Return the (X, Y) coordinate for the center point of the cell that contains the specified text.  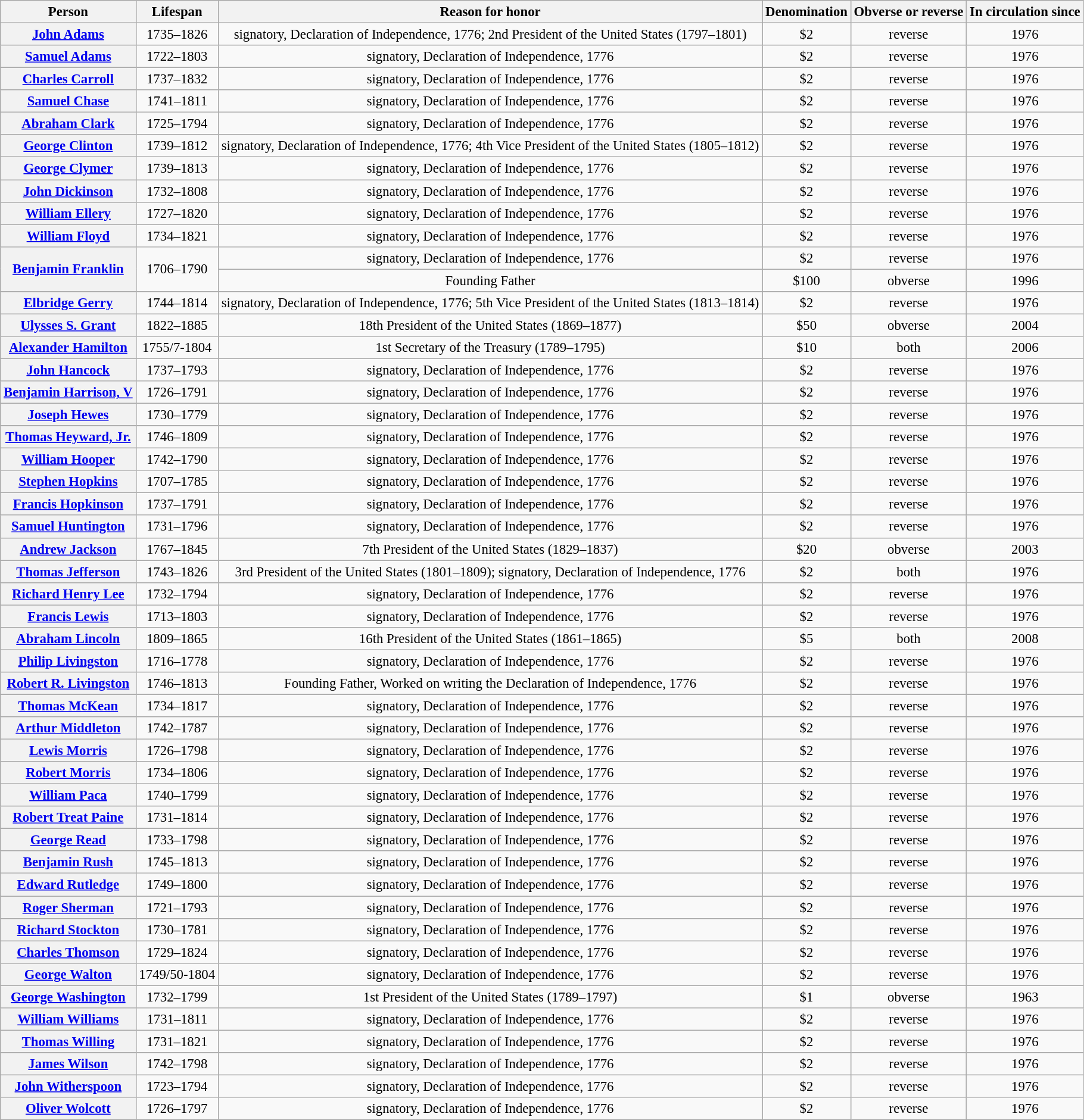
1749/50-1804 (177, 974)
1731–1796 (177, 527)
Lewis Morris (68, 751)
Person (68, 12)
George Clymer (68, 169)
1731–1821 (177, 1041)
In circulation since (1025, 12)
Oliver Wolcott (68, 1109)
1721–1793 (177, 907)
1726–1791 (177, 392)
1722–1803 (177, 57)
$50 (806, 325)
1739–1813 (177, 169)
Thomas Jefferson (68, 572)
2004 (1025, 325)
William Paca (68, 795)
1732–1799 (177, 997)
1742–1787 (177, 728)
1734–1806 (177, 773)
George Walton (68, 974)
George Washington (68, 997)
John Dickinson (68, 191)
Philip Livingston (68, 661)
Robert R. Livingston (68, 684)
1726–1797 (177, 1109)
signatory, Declaration of Independence, 1776; 4th Vice President of the United States (1805–1812) (490, 146)
1739–1812 (177, 146)
1745–1813 (177, 863)
Abraham Lincoln (68, 639)
Lifespan (177, 12)
Abraham Clark (68, 124)
1729–1824 (177, 952)
1740–1799 (177, 795)
1733–1798 (177, 840)
1737–1791 (177, 504)
James Wilson (68, 1064)
1727–1820 (177, 213)
Elbridge Gerry (68, 303)
Thomas McKean (68, 706)
$1 (806, 997)
Francis Hopkinson (68, 504)
7th President of the United States (1829–1837) (490, 549)
1742–1790 (177, 460)
1734–1821 (177, 236)
$5 (806, 639)
1723–1794 (177, 1086)
Samuel Chase (68, 101)
William Floyd (68, 236)
William Hooper (68, 460)
Samuel Huntington (68, 527)
1732–1794 (177, 594)
2003 (1025, 549)
Francis Lewis (68, 616)
1755/7-1804 (177, 348)
Arthur Middleton (68, 728)
$10 (806, 348)
16th President of the United States (1861–1865) (490, 639)
Robert Treat Paine (68, 818)
Reason for honor (490, 12)
1822–1885 (177, 325)
Andrew Jackson (68, 549)
1996 (1025, 280)
1749–1800 (177, 885)
18th President of the United States (1869–1877) (490, 325)
Roger Sherman (68, 907)
1730–1781 (177, 929)
John Witherspoon (68, 1086)
1706–1790 (177, 269)
Joseph Hewes (68, 415)
1726–1798 (177, 751)
1731–1814 (177, 818)
Founding Father (490, 280)
1735–1826 (177, 35)
Denomination (806, 12)
Thomas Heyward, Jr. (68, 437)
1731–1811 (177, 1019)
Edward Rutledge (68, 885)
Samuel Adams (68, 57)
signatory, Declaration of Independence, 1776; 2nd President of the United States (1797–1801) (490, 35)
1742–1798 (177, 1064)
1746–1813 (177, 684)
1963 (1025, 997)
William Williams (68, 1019)
1746–1809 (177, 437)
1767–1845 (177, 549)
1737–1832 (177, 79)
2006 (1025, 348)
Richard Henry Lee (68, 594)
George Clinton (68, 146)
1707–1785 (177, 482)
Thomas Willing (68, 1041)
1809–1865 (177, 639)
1732–1808 (177, 191)
Richard Stockton (68, 929)
Benjamin Harrison, V (68, 392)
Benjamin Rush (68, 863)
1737–1793 (177, 370)
Charles Thomson (68, 952)
Robert Morris (68, 773)
signatory, Declaration of Independence, 1776; 5th Vice President of the United States (1813–1814) (490, 303)
1730–1779 (177, 415)
1734–1817 (177, 706)
Charles Carroll (68, 79)
William Ellery (68, 213)
Obverse or reverse (908, 12)
1741–1811 (177, 101)
1743–1826 (177, 572)
Alexander Hamilton (68, 348)
1716–1778 (177, 661)
John Adams (68, 35)
George Read (68, 840)
3rd President of the United States (1801–1809); signatory, Declaration of Independence, 1776 (490, 572)
$20 (806, 549)
Benjamin Franklin (68, 269)
Ulysses S. Grant (68, 325)
1725–1794 (177, 124)
Founding Father, Worked on writing the Declaration of Independence, 1776 (490, 684)
1st Secretary of the Treasury (1789–1795) (490, 348)
$100 (806, 280)
Stephen Hopkins (68, 482)
1st President of the United States (1789–1797) (490, 997)
John Hancock (68, 370)
1713–1803 (177, 616)
2008 (1025, 639)
1744–1814 (177, 303)
